Search for the cell housing the specified text and yield its [X, Y] center coordinate. 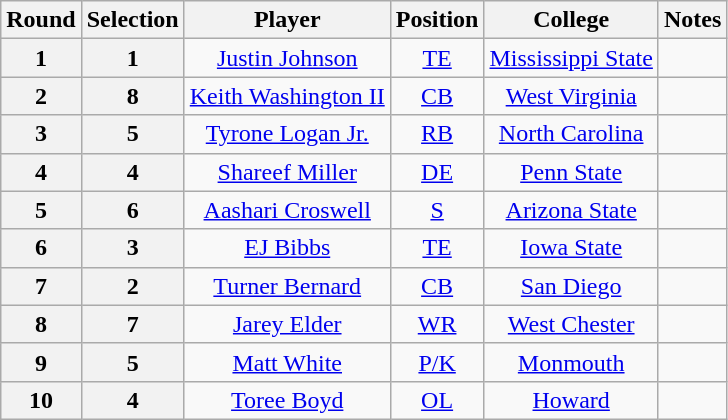
Selection [132, 20]
Aashari Croswell [287, 210]
Justin Johnson [287, 58]
S [437, 210]
EJ Bibbs [287, 248]
Jarey Elder [287, 324]
RB [437, 134]
Shareef Miller [287, 172]
Matt White [287, 362]
North Carolina [571, 134]
Arizona State [571, 210]
DE [437, 172]
Turner Bernard [287, 286]
West Virginia [571, 96]
OL [437, 400]
Player [287, 20]
P/K [437, 362]
Howard [571, 400]
Position [437, 20]
College [571, 20]
Iowa State [571, 248]
Notes [692, 20]
Mississippi State [571, 58]
Tyrone Logan Jr. [287, 134]
WR [437, 324]
Round [41, 20]
West Chester [571, 324]
San Diego [571, 286]
Toree Boyd [287, 400]
Penn State [571, 172]
10 [41, 400]
Keith Washington II [287, 96]
Monmouth [571, 362]
9 [41, 362]
